Extract the [x, y] coordinate from the center of the cell holding the provided text.  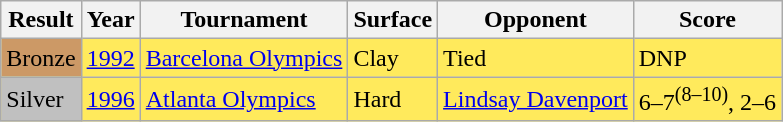
Clay [393, 58]
Opponent [536, 20]
Year [110, 20]
Result [41, 20]
Tied [536, 58]
Barcelona Olympics [244, 58]
Bronze [41, 58]
DNP [707, 58]
1996 [110, 100]
Tournament [244, 20]
Silver [41, 100]
Lindsay Davenport [536, 100]
Score [707, 20]
Hard [393, 100]
Surface [393, 20]
Atlanta Olympics [244, 100]
6–7(8–10), 2–6 [707, 100]
1992 [110, 58]
